Determine the [x, y] coordinate at the center of the cell enclosing the given text.  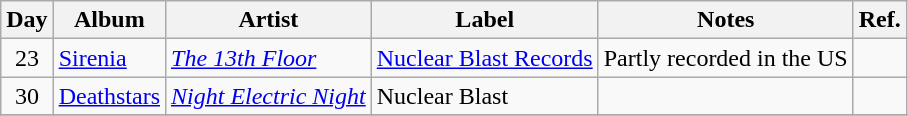
Deathstars [109, 96]
Sirenia [109, 58]
Nuclear Blast [484, 96]
Ref. [880, 20]
Artist [269, 20]
Night Electric Night [269, 96]
Nuclear Blast Records [484, 58]
Partly recorded in the US [726, 58]
30 [27, 96]
The 13th Floor [269, 58]
Day [27, 20]
23 [27, 58]
Notes [726, 20]
Album [109, 20]
Label [484, 20]
